Locate the cell with the specified text and output its (x, y) center coordinate. 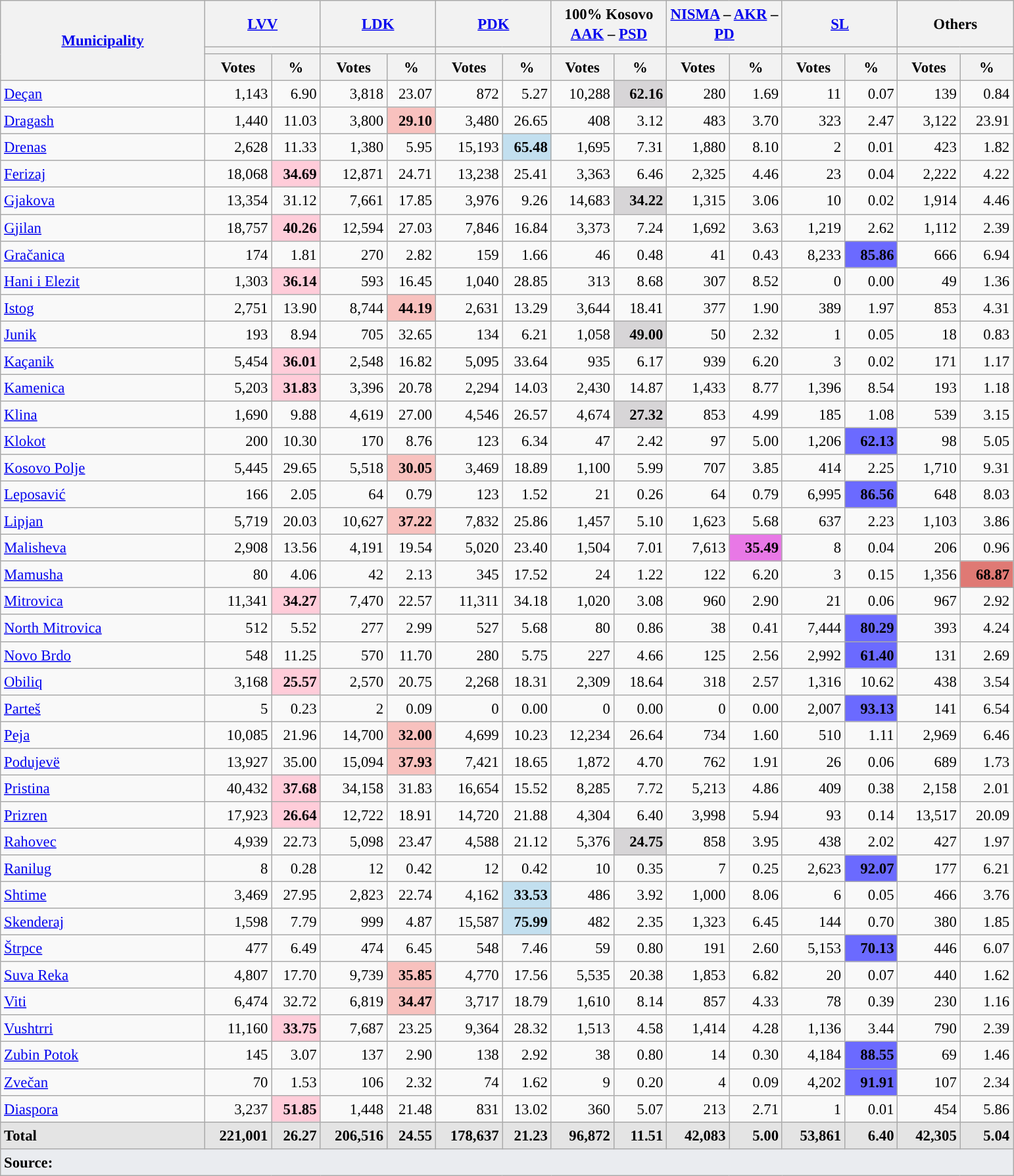
1,610 (583, 1002)
21.12 (527, 842)
4,807 (238, 975)
2,969 (929, 735)
17.70 (296, 975)
1,315 (698, 201)
21.88 (527, 816)
454 (929, 1109)
92.07 (871, 868)
4.86 (756, 788)
85.86 (871, 254)
6.07 (986, 948)
11,341 (238, 601)
1,690 (238, 414)
191 (698, 948)
Parteš (103, 708)
Malisheva (103, 549)
14,683 (583, 201)
17.85 (411, 201)
33.53 (527, 896)
Drenas (103, 147)
170 (354, 441)
50 (698, 334)
734 (698, 735)
Hani i Elezit (103, 282)
7,661 (354, 201)
65.48 (527, 147)
7,687 (354, 1029)
3,168 (238, 681)
270 (354, 254)
4,202 (813, 1083)
Gjakova (103, 201)
Source: (507, 1162)
5,095 (470, 362)
4.33 (756, 1002)
5,376 (583, 842)
1.17 (986, 362)
1.22 (640, 575)
Prizren (103, 816)
10,288 (583, 95)
1,206 (813, 441)
360 (583, 1109)
0.96 (986, 549)
41 (698, 254)
4,674 (583, 414)
408 (583, 121)
13,517 (929, 816)
6.90 (296, 95)
2.13 (411, 575)
3.08 (640, 601)
8.03 (986, 495)
5 (238, 708)
49 (929, 282)
Total (103, 1135)
59 (583, 948)
1,414 (698, 1029)
9,364 (470, 1029)
Rahovec (103, 842)
Gračanica (103, 254)
141 (929, 708)
11 (813, 95)
70.13 (871, 948)
10.62 (871, 681)
277 (354, 629)
19.54 (411, 549)
18.79 (527, 1002)
1,504 (583, 549)
307 (698, 282)
8.68 (640, 282)
1,100 (583, 468)
11.33 (296, 147)
0.86 (640, 629)
98 (929, 441)
125 (698, 655)
7.72 (640, 788)
0.83 (986, 334)
466 (929, 896)
15,193 (470, 147)
36.14 (296, 282)
13.90 (296, 308)
2.99 (411, 629)
Peja (103, 735)
11.03 (296, 121)
69 (929, 1055)
0.26 (640, 495)
138 (470, 1055)
831 (470, 1109)
230 (929, 1002)
377 (698, 308)
7,470 (354, 601)
12,871 (354, 174)
12,722 (354, 816)
2.02 (871, 842)
PDK (494, 24)
37.22 (411, 521)
6,995 (813, 495)
Mitrovica (103, 601)
5.27 (527, 95)
3,373 (583, 228)
93 (813, 816)
Istog (103, 308)
Vushtrri (103, 1029)
1,112 (929, 228)
510 (813, 735)
6.17 (640, 362)
Klokot (103, 441)
3.92 (640, 896)
16.82 (411, 362)
4 (698, 1083)
4,184 (813, 1055)
1.18 (986, 388)
1.36 (986, 282)
3,818 (354, 95)
14.87 (640, 388)
6.94 (986, 254)
14,700 (354, 735)
4.99 (756, 414)
2,430 (583, 388)
22.73 (296, 842)
3.15 (986, 414)
35.00 (296, 762)
1,695 (583, 147)
857 (698, 1002)
5,213 (698, 788)
40.26 (296, 228)
80.29 (871, 629)
8,744 (354, 308)
313 (583, 282)
34.27 (296, 601)
7 (698, 868)
17.56 (527, 975)
10.23 (527, 735)
24.55 (411, 1135)
5,445 (238, 468)
0.43 (756, 254)
185 (813, 414)
206,516 (354, 1135)
4,939 (238, 842)
1.11 (871, 735)
206 (929, 549)
3.12 (640, 121)
5,153 (813, 948)
1,448 (354, 1109)
70 (238, 1083)
21.23 (527, 1135)
5,098 (354, 842)
31.12 (296, 201)
7,832 (470, 521)
23.40 (527, 549)
23.91 (986, 121)
18.41 (640, 308)
122 (698, 575)
1,623 (698, 521)
34.69 (296, 174)
2,628 (238, 147)
1,457 (583, 521)
44.19 (411, 308)
2,548 (354, 362)
1.91 (756, 762)
20.75 (411, 681)
18.91 (411, 816)
Novo Brdo (103, 655)
960 (698, 601)
0.25 (756, 868)
1.90 (756, 308)
5,535 (583, 975)
3.95 (756, 842)
1.08 (871, 414)
177 (929, 868)
100% Κosovo AAK – PSD (609, 24)
790 (929, 1029)
NISMA – AKR – PD (725, 24)
Viti (103, 1002)
61.40 (871, 655)
51.85 (296, 1109)
6 (813, 896)
858 (698, 842)
5,203 (238, 388)
137 (354, 1055)
935 (583, 362)
32.72 (296, 1002)
2.25 (871, 468)
318 (698, 681)
1,316 (813, 681)
1.82 (986, 147)
28.85 (527, 282)
2.56 (756, 655)
34,158 (354, 788)
29.65 (296, 468)
Ranilug (103, 868)
Junik (103, 334)
323 (813, 121)
62.16 (640, 95)
20.09 (986, 816)
9.31 (986, 468)
Leposavić (103, 495)
2,294 (470, 388)
4.70 (640, 762)
23.47 (411, 842)
2.71 (756, 1109)
13.02 (527, 1109)
Lipjan (103, 521)
1,880 (698, 147)
11.25 (296, 655)
1,710 (929, 468)
1.73 (986, 762)
3.86 (986, 521)
1,440 (238, 121)
20.78 (411, 388)
20.38 (640, 975)
5.04 (986, 1135)
7.46 (527, 948)
18.65 (527, 762)
2.57 (756, 681)
5.75 (527, 655)
9.26 (527, 201)
3,122 (929, 121)
3.76 (986, 896)
1,380 (354, 147)
4,619 (354, 414)
872 (470, 95)
3,800 (354, 121)
24.71 (411, 174)
3.85 (756, 468)
23 (813, 174)
32.65 (411, 334)
17,923 (238, 816)
88.55 (871, 1055)
11,160 (238, 1029)
Municipality (103, 41)
40,432 (238, 788)
134 (470, 334)
939 (698, 362)
11,311 (470, 601)
Diaspora (103, 1109)
2,751 (238, 308)
96,872 (583, 1135)
512 (238, 629)
0.84 (986, 95)
13,238 (470, 174)
46 (583, 254)
5,518 (354, 468)
8.52 (756, 282)
1,143 (238, 95)
14,720 (470, 816)
2.69 (986, 655)
8.10 (756, 147)
86.56 (871, 495)
22.74 (411, 896)
4,699 (470, 735)
8,285 (583, 788)
33.75 (296, 1029)
20 (813, 975)
34.18 (527, 601)
Kamenica (103, 388)
23.07 (411, 95)
1,396 (813, 388)
0.48 (640, 254)
1.16 (986, 1002)
3.07 (296, 1055)
474 (354, 948)
11.70 (411, 655)
26.57 (527, 414)
3.06 (756, 201)
2,623 (813, 868)
Zvečan (103, 1083)
2.62 (871, 228)
2,007 (813, 708)
93.13 (871, 708)
1,020 (583, 601)
4.31 (986, 308)
1,000 (698, 896)
4.66 (640, 655)
2.34 (986, 1083)
Ferizaj (103, 174)
1,058 (583, 334)
15,587 (470, 922)
0.30 (756, 1055)
13.29 (527, 308)
414 (813, 468)
1.46 (986, 1055)
8.14 (640, 1002)
7,444 (813, 629)
1.69 (756, 95)
Štrpce (103, 948)
570 (354, 655)
427 (929, 842)
0.20 (640, 1083)
27.03 (411, 228)
10,085 (238, 735)
5,454 (238, 362)
2.35 (640, 922)
13,927 (238, 762)
389 (813, 308)
15,094 (354, 762)
2.42 (640, 441)
483 (698, 121)
Others (955, 24)
0.28 (296, 868)
1,040 (470, 282)
9.88 (296, 414)
221,001 (238, 1135)
4.24 (986, 629)
5.99 (640, 468)
5.94 (756, 816)
Deçan (103, 95)
SL (840, 24)
24 (583, 575)
42 (354, 575)
5.10 (640, 521)
15.52 (527, 788)
593 (354, 282)
1.85 (986, 922)
527 (470, 629)
1,872 (583, 762)
Dragash (103, 121)
26 (813, 762)
16.45 (411, 282)
8.54 (871, 388)
2.05 (296, 495)
3.44 (871, 1029)
2.82 (411, 254)
4,546 (470, 414)
8.77 (756, 388)
9 (583, 1083)
35.49 (756, 549)
22.57 (411, 601)
144 (813, 922)
1.52 (527, 495)
440 (929, 975)
393 (929, 629)
7.01 (640, 549)
34.22 (640, 201)
37.93 (411, 762)
106 (354, 1083)
705 (354, 334)
213 (698, 1109)
5.95 (411, 147)
16.84 (527, 228)
LDK (378, 24)
648 (929, 495)
10,627 (354, 521)
2,325 (698, 174)
14.03 (527, 388)
47 (583, 441)
26.27 (296, 1135)
139 (929, 95)
33.64 (527, 362)
2,570 (354, 681)
4.22 (986, 174)
7.79 (296, 922)
Shtime (103, 896)
4,304 (583, 816)
2,631 (470, 308)
8.94 (296, 334)
20.03 (296, 521)
97 (698, 441)
0.70 (871, 922)
34.47 (411, 1002)
3,480 (470, 121)
42,083 (698, 1135)
107 (929, 1083)
26.65 (527, 121)
30.05 (411, 468)
6.49 (296, 948)
689 (929, 762)
91.91 (871, 1083)
3,644 (583, 308)
7.31 (640, 147)
25.57 (296, 681)
2,158 (929, 788)
2,268 (470, 681)
1,136 (813, 1029)
Gjilan (103, 228)
1,323 (698, 922)
174 (238, 254)
18.89 (527, 468)
200 (238, 441)
5.05 (986, 441)
27.95 (296, 896)
2.60 (756, 948)
18,068 (238, 174)
762 (698, 762)
1,433 (698, 388)
999 (354, 922)
Skenderaj (103, 922)
1,303 (238, 282)
Podujevë (103, 762)
1,692 (698, 228)
7,846 (470, 228)
345 (470, 575)
380 (929, 922)
LVV (262, 24)
3,363 (583, 174)
4.58 (640, 1029)
3.54 (986, 681)
4,770 (470, 975)
423 (929, 147)
637 (813, 521)
166 (238, 495)
446 (929, 948)
3,396 (354, 388)
4.28 (756, 1029)
227 (583, 655)
18 (929, 334)
3,237 (238, 1109)
1,513 (583, 1029)
131 (929, 655)
18.64 (640, 681)
12,594 (354, 228)
1,914 (929, 201)
17.52 (527, 575)
13,354 (238, 201)
6.34 (527, 441)
21.48 (411, 1109)
1.60 (756, 735)
1.53 (296, 1083)
16,654 (470, 788)
7,613 (698, 549)
Mamusha (103, 575)
171 (929, 362)
49.00 (640, 334)
6,474 (238, 1002)
24.75 (640, 842)
Pristina (103, 788)
Obiliq (103, 681)
178,637 (470, 1135)
0.38 (871, 788)
21.96 (296, 735)
32.00 (411, 735)
1,853 (698, 975)
2.01 (986, 788)
0.41 (756, 629)
75.99 (527, 922)
North Mitrovica (103, 629)
Zubin Potok (103, 1055)
2,309 (583, 681)
3,998 (698, 816)
0.39 (871, 1002)
7.24 (640, 228)
3.70 (756, 121)
967 (929, 601)
4,162 (470, 896)
8.06 (756, 896)
74 (470, 1083)
8,233 (813, 254)
6,819 (354, 1002)
Klina (103, 414)
4,191 (354, 549)
Kosovo Polje (103, 468)
1,598 (238, 922)
36.01 (296, 362)
1.81 (296, 254)
0.15 (871, 575)
6.82 (756, 975)
2,908 (238, 549)
5.07 (640, 1109)
2.23 (871, 521)
539 (929, 414)
13.56 (296, 549)
1,219 (813, 228)
42,305 (929, 1135)
27.00 (411, 414)
0.35 (640, 868)
145 (238, 1055)
5.52 (296, 629)
18,757 (238, 228)
Suva Reka (103, 975)
12,234 (583, 735)
18.31 (527, 681)
5.86 (986, 1109)
35.85 (411, 975)
7,421 (470, 762)
2,222 (929, 174)
11.51 (640, 1135)
6.54 (986, 708)
4,588 (470, 842)
477 (238, 948)
25.41 (527, 174)
4.06 (296, 575)
5,719 (238, 521)
409 (813, 788)
78 (813, 1002)
159 (470, 254)
482 (583, 922)
2,992 (813, 655)
62.13 (871, 441)
28.32 (527, 1029)
10.30 (296, 441)
3,976 (470, 201)
29.10 (411, 121)
1,356 (929, 575)
3.63 (756, 228)
0.14 (871, 816)
5,020 (470, 549)
0.23 (296, 708)
8.76 (411, 441)
25.86 (527, 521)
9,739 (354, 975)
23.25 (411, 1029)
68.87 (986, 575)
707 (698, 468)
1.66 (527, 254)
Kaçanik (103, 362)
1,103 (929, 521)
2,823 (354, 896)
4.87 (411, 922)
666 (929, 254)
2.47 (871, 121)
486 (583, 896)
53,861 (813, 1135)
3,717 (470, 1002)
27.32 (640, 414)
37.68 (296, 788)
14 (698, 1055)
